Provide the (X, Y) coordinate of the cell's center where the given text is located.  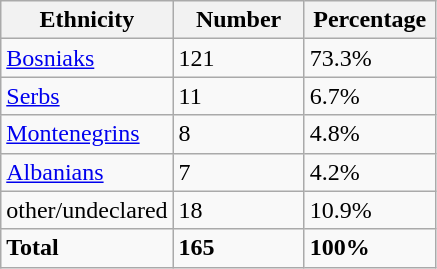
Percentage (370, 20)
73.3% (370, 58)
Ethnicity (87, 20)
Albanians (87, 172)
Bosniaks (87, 58)
121 (238, 58)
7 (238, 172)
100% (370, 248)
Serbs (87, 96)
Montenegrins (87, 134)
4.2% (370, 172)
Total (87, 248)
6.7% (370, 96)
10.9% (370, 210)
4.8% (370, 134)
18 (238, 210)
8 (238, 134)
165 (238, 248)
11 (238, 96)
other/undeclared (87, 210)
Number (238, 20)
